Return the (x, y) coordinate for the center point of the cell that contains the specified text.  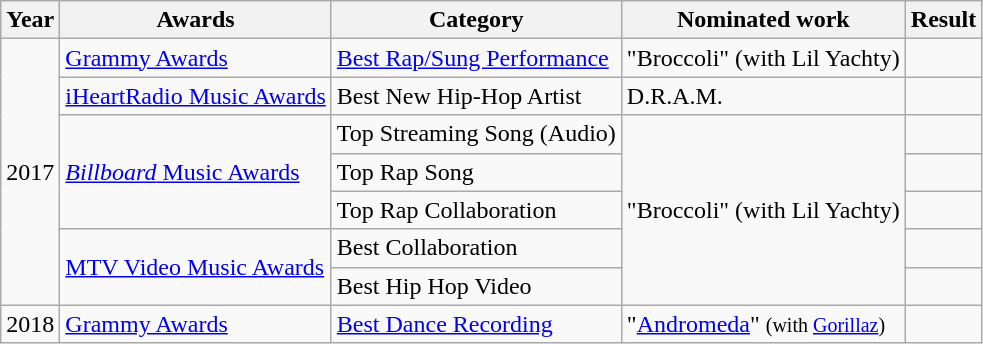
Best Dance Recording (476, 324)
2018 (30, 324)
Nominated work (763, 20)
Billboard Music Awards (196, 172)
Year (30, 20)
Top Streaming Song (Audio) (476, 134)
Best Rap/Sung Performance (476, 58)
"Andromeda" (with Gorillaz) (763, 324)
Category (476, 20)
Best Collaboration (476, 248)
MTV Video Music Awards (196, 267)
Result (943, 20)
D.R.A.M. (763, 96)
Top Rap Collaboration (476, 210)
Best New Hip-Hop Artist (476, 96)
Awards (196, 20)
Best Hip Hop Video (476, 286)
iHeartRadio Music Awards (196, 96)
Top Rap Song (476, 172)
2017 (30, 172)
